Return the (X, Y) coordinate for the center point of the cell that contains the specified text.  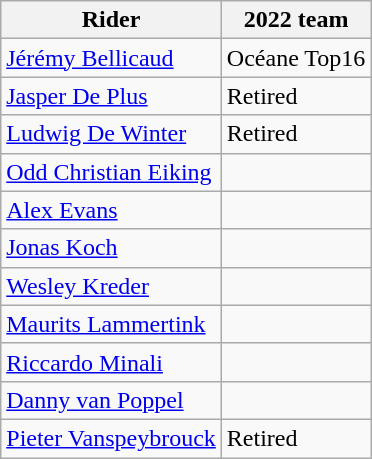
Rider (112, 20)
Ludwig De Winter (112, 134)
2022 team (296, 20)
Jérémy Bellicaud (112, 58)
Jasper De Plus (112, 96)
Alex Evans (112, 210)
Jonas Koch (112, 248)
Océane Top16 (296, 58)
Danny van Poppel (112, 400)
Maurits Lammertink (112, 324)
Pieter Vanspeybrouck (112, 438)
Wesley Kreder (112, 286)
Odd Christian Eiking (112, 172)
Riccardo Minali (112, 362)
